For the text-containing cell, return its midpoint in (X, Y) coordinate format. 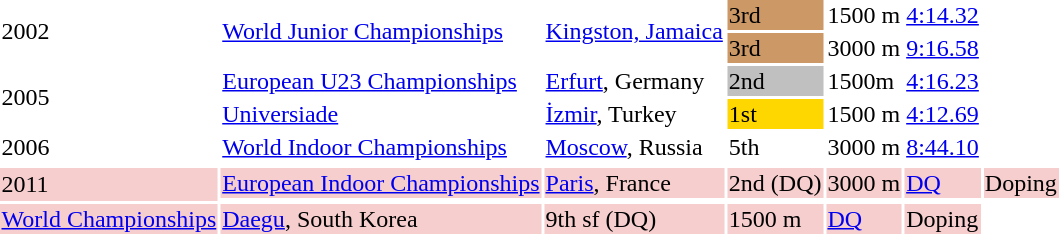
2005 (109, 98)
9:16.58 (943, 48)
4:12.69 (943, 114)
4:16.23 (943, 81)
9th sf (DQ) (634, 219)
İzmir, Turkey (634, 114)
8:44.10 (943, 147)
World Indoor Championships (381, 147)
1st (775, 114)
European U23 Championships (381, 81)
European Indoor Championships (381, 183)
Erfurt, Germany (634, 81)
2002 (109, 32)
Moscow, Russia (634, 147)
Daegu, South Korea (381, 219)
2nd (775, 81)
2006 (109, 147)
World Junior Championships (381, 32)
2nd (DQ) (775, 183)
Universiade (381, 114)
Kingston, Jamaica (634, 32)
1500m (864, 81)
World Championships (109, 219)
4:14.32 (943, 15)
Paris, France (634, 183)
5th (775, 147)
2011 (109, 184)
